Search for the cell housing the specified text and yield its (X, Y) center coordinate. 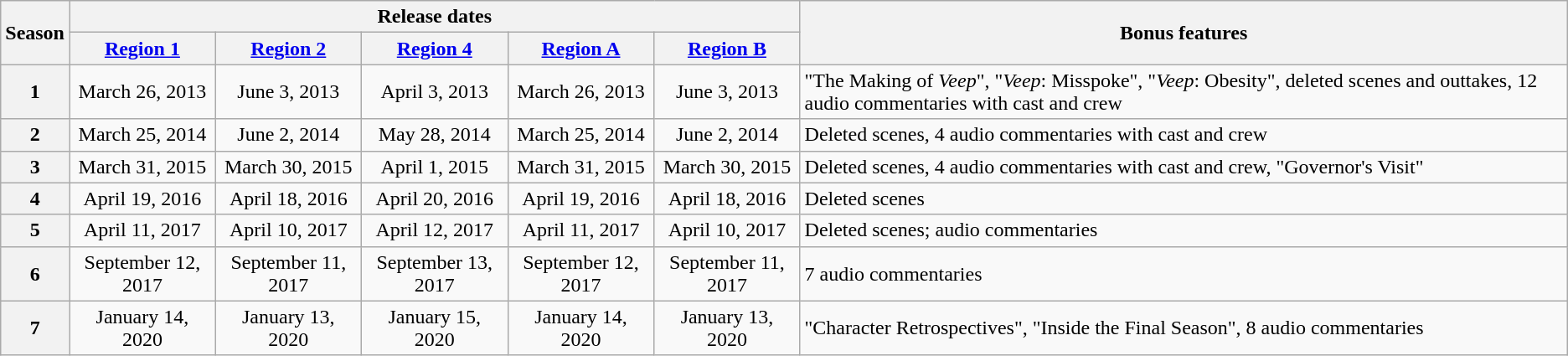
Bonus features (1184, 33)
Region A (581, 49)
Region B (727, 49)
Region 1 (142, 49)
Region 2 (288, 49)
3 (35, 167)
April 20, 2016 (434, 199)
Deleted scenes (1184, 199)
1 (35, 92)
September 13, 2017 (434, 273)
Deleted scenes, 4 audio commentaries with cast and crew, "Governor's Visit" (1184, 167)
5 (35, 230)
April 1, 2015 (434, 167)
April 12, 2017 (434, 230)
May 28, 2014 (434, 135)
7 (35, 328)
2 (35, 135)
4 (35, 199)
"The Making of Veep", "Veep: Misspoke", "Veep: Obesity", deleted scenes and outtakes, 12 audio commentaries with cast and crew (1184, 92)
April 3, 2013 (434, 92)
Deleted scenes, 4 audio commentaries with cast and crew (1184, 135)
Season (35, 33)
7 audio commentaries (1184, 273)
"Character Retrospectives", "Inside the Final Season", 8 audio commentaries (1184, 328)
Deleted scenes; audio commentaries (1184, 230)
Release dates (434, 17)
6 (35, 273)
Region 4 (434, 49)
January 15, 2020 (434, 328)
